Detect which cell encompasses the target text, then output its [X, Y] center coordinate. 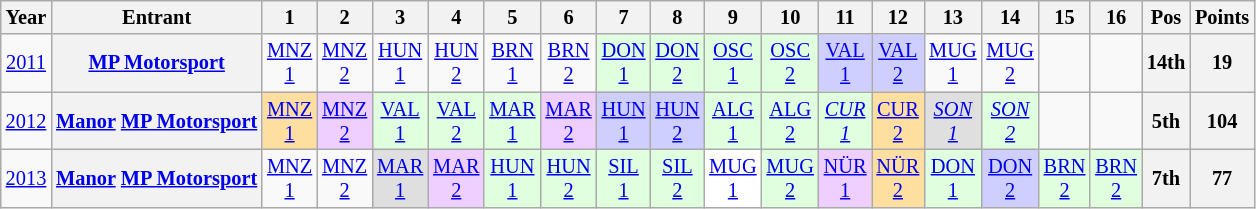
2012 [26, 121]
6 [568, 17]
8 [677, 17]
10 [790, 17]
4 [456, 17]
CUR2 [898, 121]
SIL2 [677, 178]
Year [26, 17]
ALG1 [732, 121]
MP Motorsport [156, 63]
SON1 [952, 121]
11 [846, 17]
77 [1222, 178]
12 [898, 17]
5th [1166, 121]
ALG2 [790, 121]
7th [1166, 178]
7 [624, 17]
14th [1166, 63]
SIL1 [624, 178]
16 [1116, 17]
Pos [1166, 17]
2013 [26, 178]
OSC1 [732, 63]
14 [1010, 17]
3 [400, 17]
SON2 [1010, 121]
9 [732, 17]
104 [1222, 121]
CUR1 [846, 121]
NÜR2 [898, 178]
19 [1222, 63]
5 [512, 17]
15 [1065, 17]
BRN1 [512, 63]
2011 [26, 63]
Entrant [156, 17]
13 [952, 17]
1 [290, 17]
NÜR1 [846, 178]
Points [1222, 17]
OSC2 [790, 63]
2 [344, 17]
